Extract the (X, Y) coordinate from the center of the cell holding the provided text.  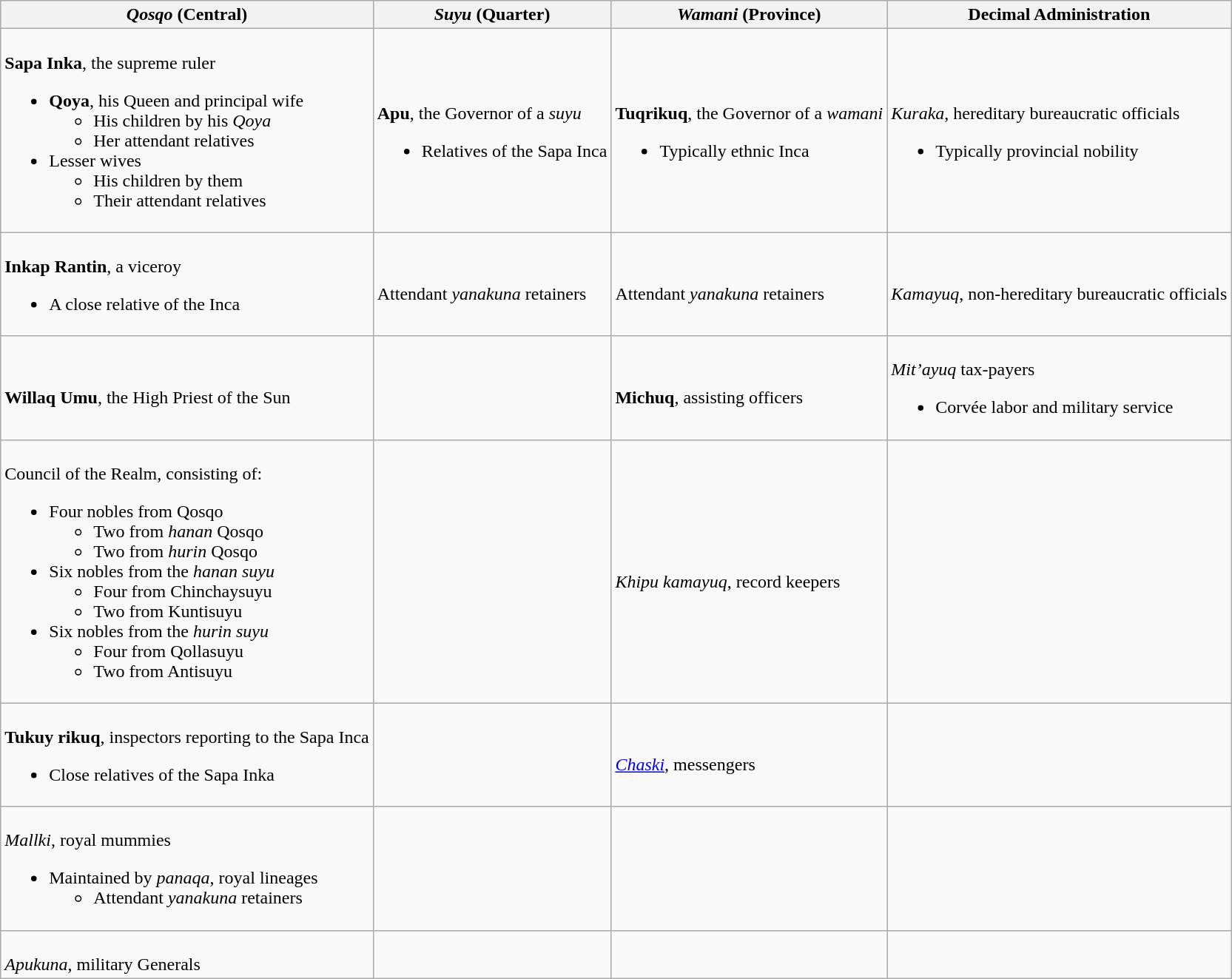
Mallki, royal mummiesMaintained by panaqa, royal lineagesAttendant yanakuna retainers (187, 869)
Wamani (Province) (749, 15)
Kamayuq, non-hereditary bureaucratic officials (1060, 284)
Inkap Rantin, a viceroyA close relative of the Inca (187, 284)
Suyu (Quarter) (492, 15)
Tuqrikuq, the Governor of a wamaniTypically ethnic Inca (749, 130)
Kuraka, hereditary bureaucratic officialsTypically provincial nobility (1060, 130)
Tukuy rikuq, inspectors reporting to the Sapa IncaClose relatives of the Sapa Inka (187, 755)
Decimal Administration (1060, 15)
Michuq, assisting officers (749, 388)
Apukuna, military Generals (187, 955)
Apu, the Governor of a suyuRelatives of the Sapa Inca (492, 130)
Chaski, messengers (749, 755)
Willaq Umu, the High Priest of the Sun (187, 388)
Khipu kamayuq, record keepers (749, 571)
Qosqo (Central) (187, 15)
Mit’ayuq tax-payersCorvée labor and military service (1060, 388)
